Determine the (X, Y) coordinate at the center of the cell enclosing the given text.  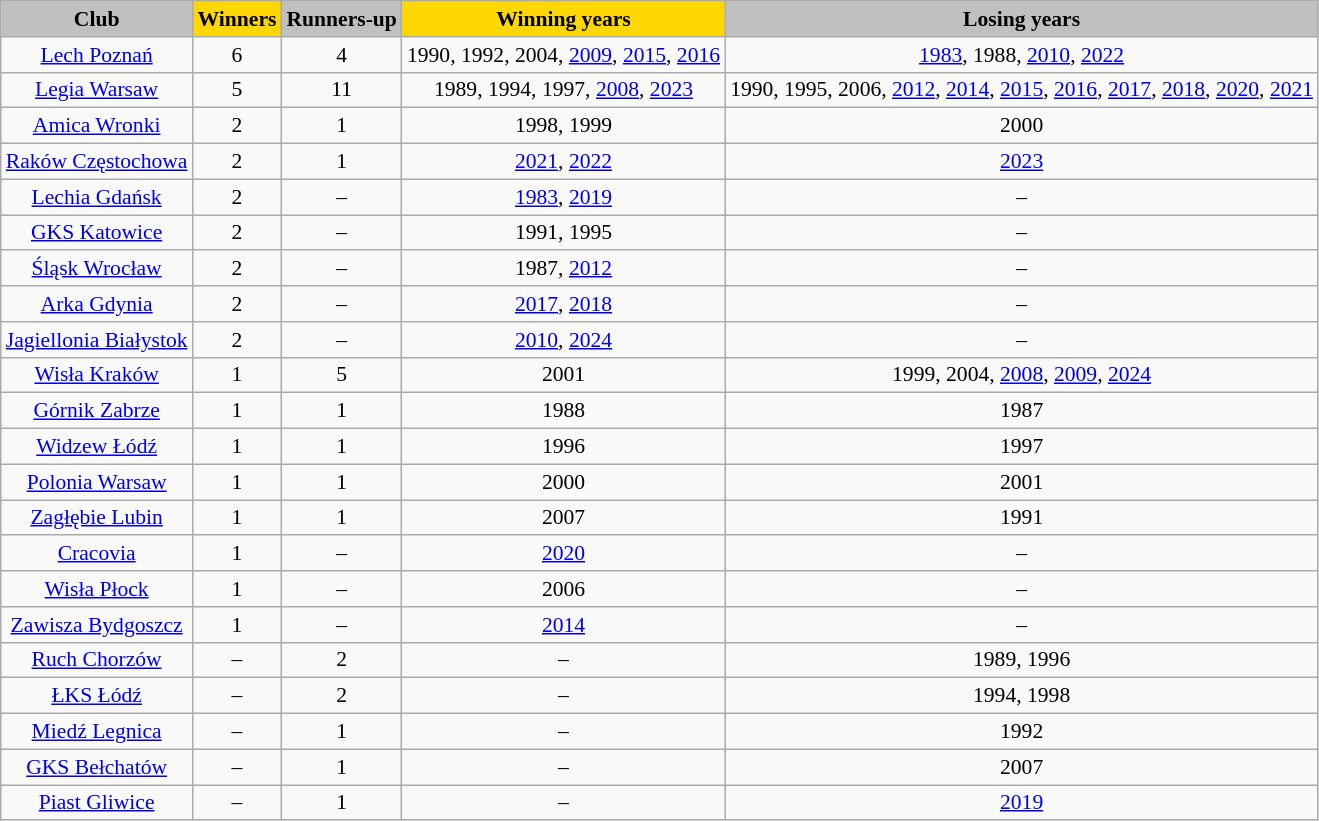
2023 (1022, 162)
Amica Wronki (97, 126)
Legia Warsaw (97, 90)
2021, 2022 (564, 162)
Club (97, 19)
1988 (564, 411)
Piast Gliwice (97, 803)
Śląsk Wrocław (97, 269)
Górnik Zabrze (97, 411)
1991, 1995 (564, 233)
Zawisza Bydgoszcz (97, 625)
Jagiellonia Białystok (97, 340)
Winners (238, 19)
Cracovia (97, 554)
Runners-up (341, 19)
Miedź Legnica (97, 732)
1998, 1999 (564, 126)
Wisła Kraków (97, 375)
1992 (1022, 732)
1991 (1022, 518)
2017, 2018 (564, 304)
Arka Gdynia (97, 304)
2010, 2024 (564, 340)
Wisła Płock (97, 589)
1983, 1988, 2010, 2022 (1022, 55)
Lech Poznań (97, 55)
GKS Bełchatów (97, 767)
2019 (1022, 803)
1987 (1022, 411)
1989, 1996 (1022, 660)
Polonia Warsaw (97, 482)
1994, 1998 (1022, 696)
Winning years (564, 19)
Losing years (1022, 19)
2006 (564, 589)
1996 (564, 447)
1990, 1995, 2006, 2012, 2014, 2015, 2016, 2017, 2018, 2020, 2021 (1022, 90)
11 (341, 90)
2020 (564, 554)
Raków Częstochowa (97, 162)
2014 (564, 625)
1989, 1994, 1997, 2008, 2023 (564, 90)
6 (238, 55)
1987, 2012 (564, 269)
ŁKS Łódź (97, 696)
1983, 2019 (564, 197)
Lechia Gdańsk (97, 197)
1999, 2004, 2008, 2009, 2024 (1022, 375)
Zagłębie Lubin (97, 518)
1990, 1992, 2004, 2009, 2015, 2016 (564, 55)
4 (341, 55)
GKS Katowice (97, 233)
1997 (1022, 447)
Widzew Łódź (97, 447)
Ruch Chorzów (97, 660)
